Capture the cell that displays the provided text and extract its (X, Y) central coordinate. 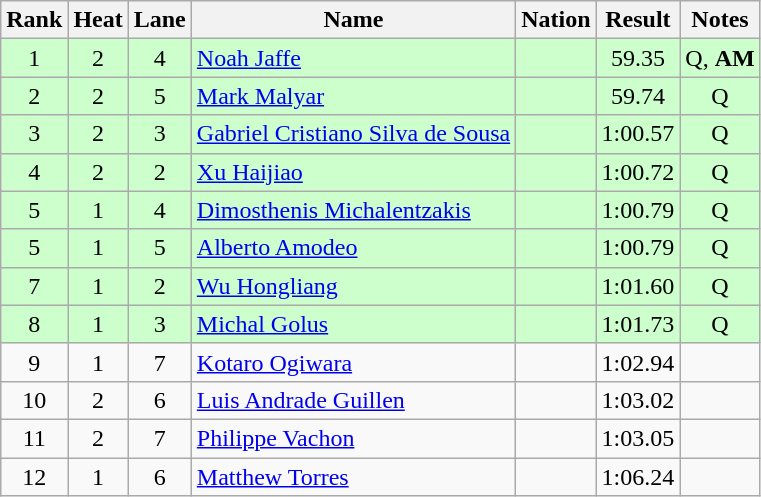
59.74 (638, 96)
Nation (556, 20)
Heat (98, 20)
1:00.72 (638, 172)
Noah Jaffe (353, 58)
Philippe Vachon (353, 438)
Gabriel Cristiano Silva de Sousa (353, 134)
Lane (160, 20)
Xu Haijiao (353, 172)
Dimosthenis Michalentzakis (353, 210)
Q, AM (720, 58)
Rank (34, 20)
1:02.94 (638, 362)
9 (34, 362)
Result (638, 20)
12 (34, 477)
1:01.60 (638, 286)
Luis Andrade Guillen (353, 400)
8 (34, 324)
10 (34, 400)
Michal Golus (353, 324)
1:03.05 (638, 438)
1:00.57 (638, 134)
1:06.24 (638, 477)
Alberto Amodeo (353, 248)
Mark Malyar (353, 96)
Wu Hongliang (353, 286)
Matthew Torres (353, 477)
1:01.73 (638, 324)
1:03.02 (638, 400)
Kotaro Ogiwara (353, 362)
11 (34, 438)
Notes (720, 20)
59.35 (638, 58)
Name (353, 20)
